Return the (x, y) coordinate for the center point of the cell that contains the specified text.  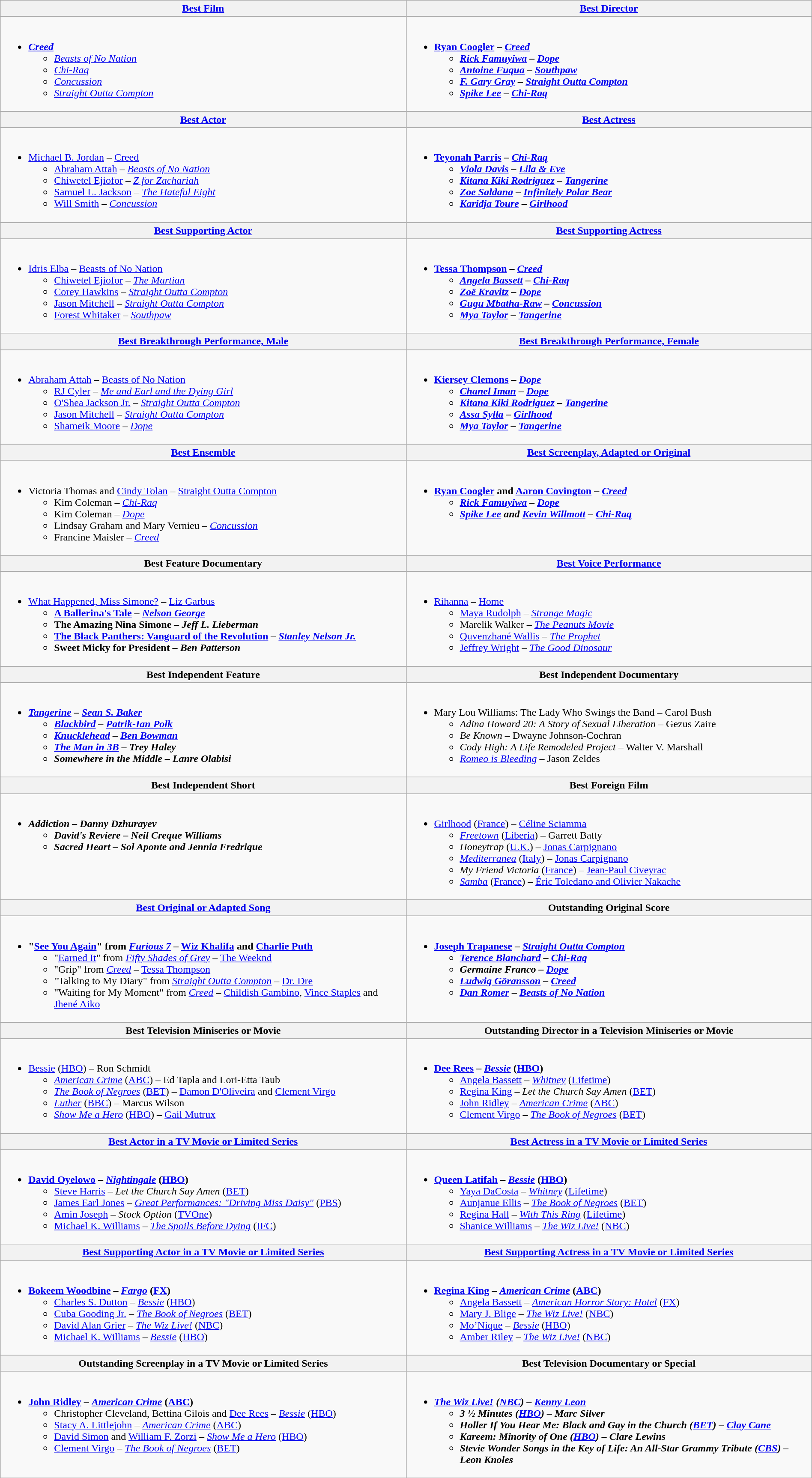
Kiersey Clemons – DopeChanel Iman – DopeKitana Kiki Rodriguez – TangerineAssa Sylla – GirlhoodMya Taylor – Tangerine (609, 397)
Best Supporting Actress (609, 230)
CreedBeasts of No NationChi-RaqConcussionStraight Outta Compton (203, 64)
Best Feature Documentary (203, 563)
Outstanding Original Score (609, 908)
Best Independent Feature (203, 675)
Best Breakthrough Performance, Female (609, 341)
Best Voice Performance (609, 563)
Rihanna – HomeMaya Rudolph – Strange MagicMarelik Walker – The Peanuts MovieQuvenzhané Wallis – The ProphetJeffrey Wright – The Good Dinosaur (609, 618)
Ryan Coogler and Aaron Covington – CreedRick Famuyiwa – DopeSpike Lee and Kevin Willmott – Chi-Raq (609, 508)
Best Independent Documentary (609, 675)
Joseph Trapanese – Straight Outta ComptonTerence Blanchard – Chi-RaqGermaine Franco – DopeLudwig Göransson – CreedDan Romer – Beasts of No Nation (609, 969)
Best Actor in a TV Movie or Limited Series (203, 1141)
Tessa Thompson – CreedAngela Bassett – Chi-RaqZoë Kravitz – DopeGugu Mbatha-Raw – ConcussionMya Taylor – Tangerine (609, 286)
Best Screenplay, Adapted or Original (609, 452)
Best Television Documentary or Special (609, 1363)
Ryan Coogler – CreedRick Famuyiwa – DopeAntoine Fuqua – SouthpawF. Gary Gray – Straight Outta ComptonSpike Lee – Chi-Raq (609, 64)
Best Actor (203, 119)
Outstanding Director in a Television Miniseries or Movie (609, 1030)
Outstanding Screenplay in a TV Movie or Limited Series (203, 1363)
Addiction – Danny DzhurayevDavid's Reviere – Neil Creque WilliamsSacred Heart – Sol Aponte and Jennia Fredrique (203, 847)
Best Supporting Actress in a TV Movie or Limited Series (609, 1252)
Teyonah Parris – Chi-RaqViola Davis – Lila & EveKitana Kiki Rodriguez – TangerineZoe Saldana – Infinitely Polar BearKaridja Toure – Girlhood (609, 175)
Best Actress (609, 119)
Best Independent Short (203, 785)
Best Film (203, 9)
Best Foreign Film (609, 785)
Best Breakthrough Performance, Male (203, 341)
Best Original or Adapted Song (203, 908)
Tangerine – Sean S. BakerBlackbird – Patrik-Ian PolkKnucklehead – Ben BowmanThe Man in 3B – Trey HaleySomewhere in the Middle – Lanre Olabisi (203, 730)
Best Supporting Actor (203, 230)
Best Director (609, 9)
Best Supporting Actor in a TV Movie or Limited Series (203, 1252)
Best Ensemble (203, 452)
Best Television Miniseries or Movie (203, 1030)
Best Actress in a TV Movie or Limited Series (609, 1141)
